Search for the cell housing the specified text and yield its [x, y] center coordinate. 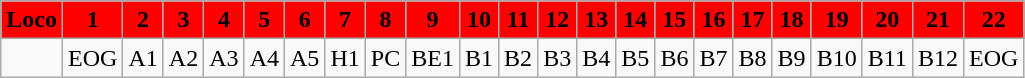
4 [224, 20]
B8 [752, 58]
21 [938, 20]
1 [92, 20]
B3 [558, 58]
B2 [518, 58]
19 [836, 20]
B11 [887, 58]
A4 [264, 58]
17 [752, 20]
B12 [938, 58]
A3 [224, 58]
9 [433, 20]
6 [305, 20]
16 [714, 20]
7 [345, 20]
12 [558, 20]
11 [518, 20]
A1 [143, 58]
10 [478, 20]
PC [385, 58]
8 [385, 20]
B7 [714, 58]
5 [264, 20]
H1 [345, 58]
2 [143, 20]
15 [674, 20]
B9 [792, 58]
B6 [674, 58]
3 [183, 20]
A5 [305, 58]
B4 [596, 58]
20 [887, 20]
14 [636, 20]
B1 [478, 58]
13 [596, 20]
BE1 [433, 58]
A2 [183, 58]
B5 [636, 58]
22 [993, 20]
18 [792, 20]
Loco [32, 20]
B10 [836, 58]
